Locate the cell with the specified text and output its [x, y] center coordinate. 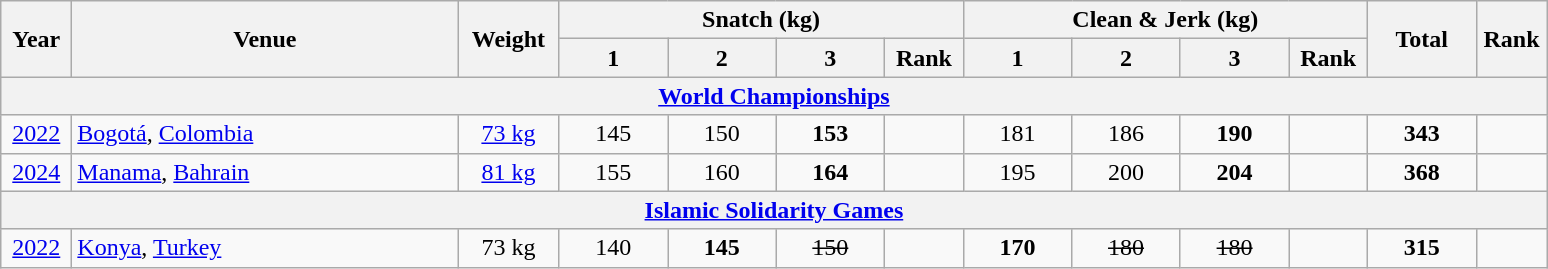
160 [722, 172]
181 [1018, 134]
Total [1422, 39]
155 [614, 172]
Clean & Jerk (kg) [1165, 20]
204 [1234, 172]
2024 [36, 172]
170 [1018, 248]
195 [1018, 172]
Year [36, 39]
190 [1234, 134]
Weight [508, 39]
Bogotá, Colombia [265, 134]
Venue [265, 39]
140 [614, 248]
315 [1422, 248]
200 [1126, 172]
World Championships [774, 96]
186 [1126, 134]
343 [1422, 134]
Snatch (kg) [761, 20]
81 kg [508, 172]
Konya, Turkey [265, 248]
164 [830, 172]
Islamic Solidarity Games [774, 210]
Manama, Bahrain [265, 172]
368 [1422, 172]
153 [830, 134]
